Capture the cell that displays the provided text and extract its [x, y] central coordinate. 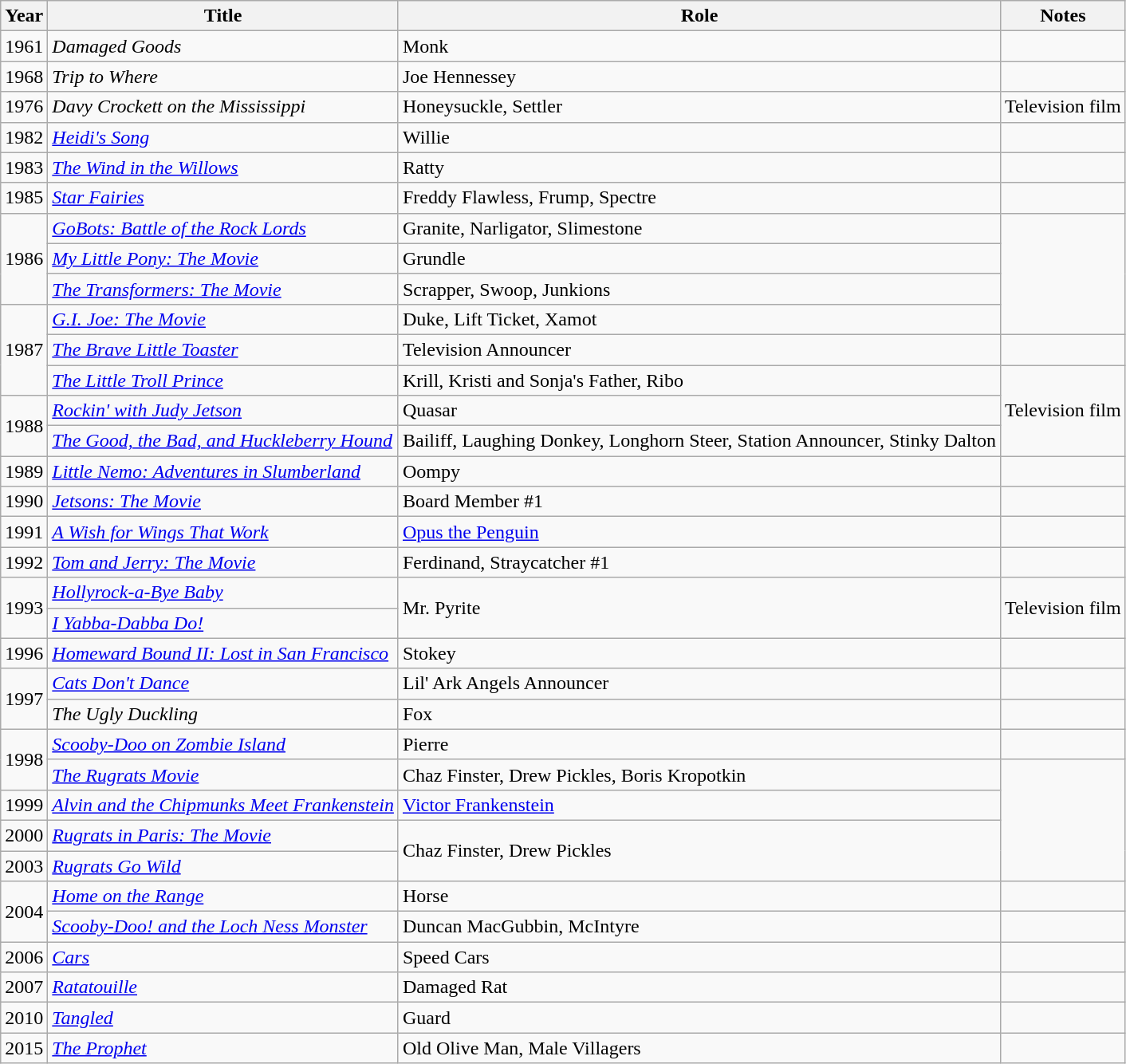
Victor Frankenstein [699, 805]
1968 [24, 77]
GoBots: Battle of the Rock Lords [223, 228]
Honeysuckle, Settler [699, 107]
Davy Crockett on the Mississippi [223, 107]
Role [699, 16]
A Wish for Wings That Work [223, 532]
Opus the Penguin [699, 532]
Krill, Kristi and Sonja's Father, Ribo [699, 380]
Scooby-Doo on Zombie Island [223, 744]
Stokey [699, 653]
Ratatouille [223, 987]
Little Nemo: Adventures in Slumberland [223, 471]
Tangled [223, 1018]
1983 [24, 167]
The Little Troll Prince [223, 380]
Tom and Jerry: The Movie [223, 562]
Rugrats Go Wild [223, 865]
Granite, Narligator, Slimestone [699, 228]
1993 [24, 608]
Joe Hennessey [699, 77]
Board Member #1 [699, 502]
2004 [24, 912]
1976 [24, 107]
Ratty [699, 167]
1985 [24, 198]
Ferdinand, Straycatcher #1 [699, 562]
1982 [24, 137]
The Prophet [223, 1048]
The Rugrats Movie [223, 774]
2015 [24, 1048]
1961 [24, 46]
G.I. Joe: The Movie [223, 319]
Willie [699, 137]
1987 [24, 349]
Year [24, 16]
1996 [24, 653]
Horse [699, 897]
The Wind in the Willows [223, 167]
The Good, the Bad, and Huckleberry Hound [223, 441]
Grundle [699, 258]
Hollyrock-a-Bye Baby [223, 593]
Guard [699, 1018]
Star Fairies [223, 198]
Mr. Pyrite [699, 608]
1999 [24, 805]
The Ugly Duckling [223, 714]
Notes [1062, 16]
Chaz Finster, Drew Pickles, Boris Kropotkin [699, 774]
1991 [24, 532]
2010 [24, 1018]
2003 [24, 865]
The Brave Little Toaster [223, 349]
Monk [699, 46]
My Little Pony: The Movie [223, 258]
Television Announcer [699, 349]
1990 [24, 502]
1986 [24, 258]
Scooby-Doo! and the Loch Ness Monster [223, 927]
Home on the Range [223, 897]
Oompy [699, 471]
Heidi's Song [223, 137]
Old Olive Man, Male Villagers [699, 1048]
2006 [24, 957]
I Yabba-Dabba Do! [223, 623]
Fox [699, 714]
Rockin' with Judy Jetson [223, 411]
1992 [24, 562]
2007 [24, 987]
Duke, Lift Ticket, Xamot [699, 319]
Duncan MacGubbin, McIntyre [699, 927]
Alvin and the Chipmunks Meet Frankenstein [223, 805]
Jetsons: The Movie [223, 502]
Cars [223, 957]
Cats Don't Dance [223, 684]
The Transformers: The Movie [223, 289]
2000 [24, 835]
Bailiff, Laughing Donkey, Longhorn Steer, Station Announcer, Stinky Dalton [699, 441]
1989 [24, 471]
Damaged Rat [699, 987]
Homeward Bound II: Lost in San Francisco [223, 653]
Freddy Flawless, Frump, Spectre [699, 198]
Speed Cars [699, 957]
Pierre [699, 744]
Quasar [699, 411]
Chaz Finster, Drew Pickles [699, 850]
Damaged Goods [223, 46]
Lil' Ark Angels Announcer [699, 684]
Scrapper, Swoop, Junkions [699, 289]
Title [223, 16]
Trip to Where [223, 77]
1997 [24, 699]
Rugrats in Paris: The Movie [223, 835]
1998 [24, 759]
1988 [24, 426]
